Extract the [X, Y] coordinate from the center of the cell holding the provided text.  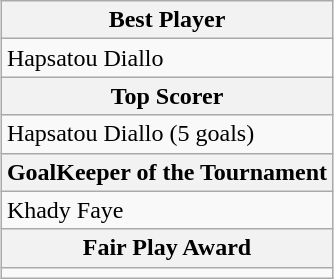
GoalKeeper of the Tournament [166, 172]
Best Player [166, 20]
Hapsatou Diallo [166, 58]
Top Scorer [166, 96]
Khady Faye [166, 210]
Fair Play Award [166, 248]
Hapsatou Diallo (5 goals) [166, 134]
